Search for the cell housing the specified text and yield its (x, y) center coordinate. 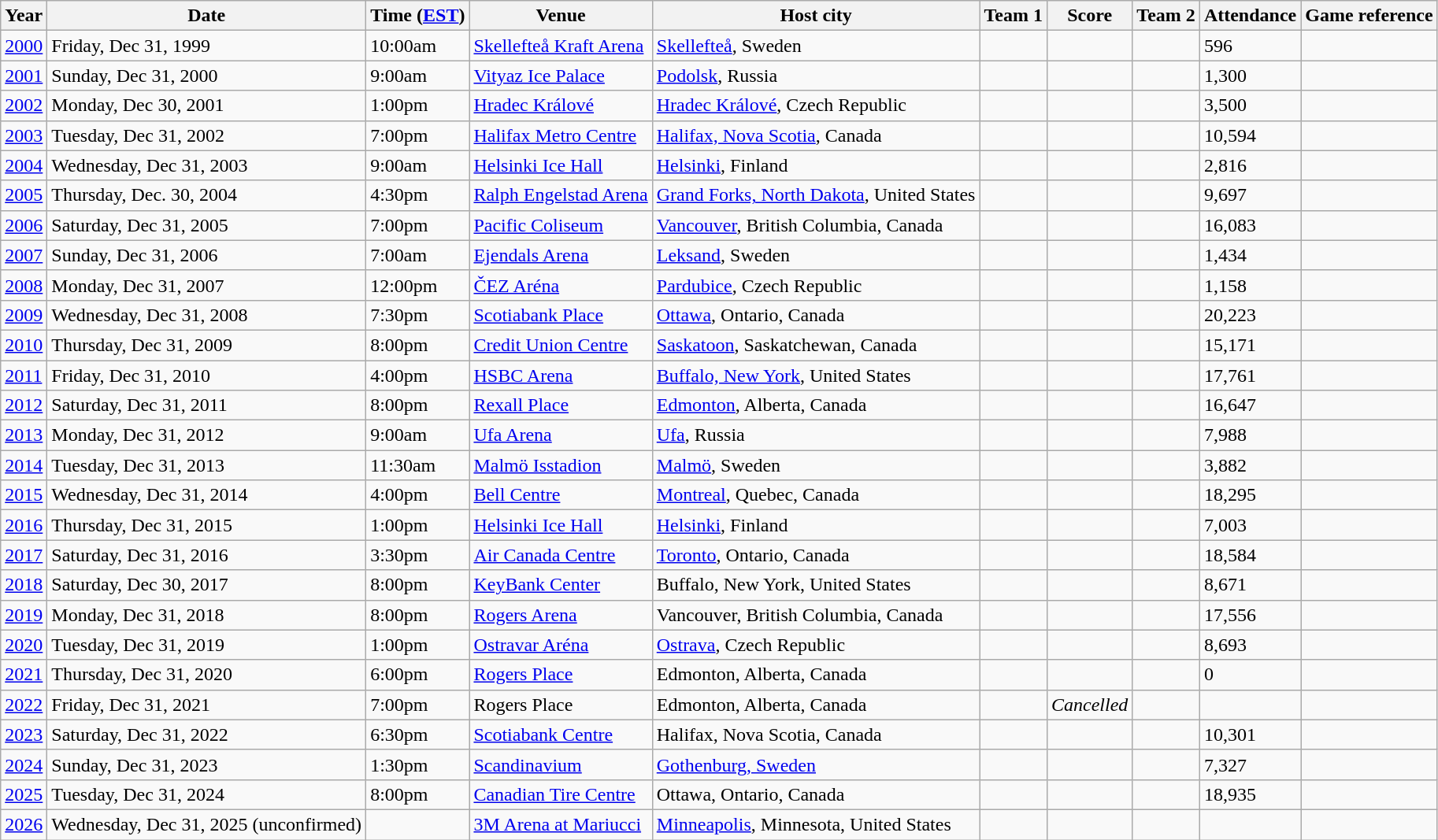
Saturday, Dec 31, 2016 (206, 555)
7:30pm (417, 315)
Gothenburg, Sweden (816, 764)
2005 (24, 195)
2021 (24, 675)
8,693 (1250, 645)
Wednesday, Dec 31, 2014 (206, 495)
Ostrava, Czech Republic (816, 645)
Attendance (1250, 16)
2022 (24, 705)
Vityaz Ice Palace (561, 76)
Sunday, Dec 31, 2000 (206, 76)
16,083 (1250, 225)
2026 (24, 824)
6:30pm (417, 735)
Scotiabank Centre (561, 735)
1,158 (1250, 285)
Thursday, Dec. 30, 2004 (206, 195)
Time (EST) (417, 16)
Pardubice, Czech Republic (816, 285)
17,556 (1250, 615)
2008 (24, 285)
2020 (24, 645)
Tuesday, Dec 31, 2024 (206, 794)
Date (206, 16)
Venue (561, 16)
1,300 (1250, 76)
2011 (24, 376)
3M Arena at Mariucci (561, 824)
KeyBank Center (561, 585)
Air Canada Centre (561, 555)
2024 (24, 764)
Wednesday, Dec 31, 2025 (unconfirmed) (206, 824)
Sunday, Dec 31, 2023 (206, 764)
Ufa Arena (561, 435)
Toronto, Ontario, Canada (816, 555)
10:00am (417, 46)
17,761 (1250, 376)
2025 (24, 794)
16,647 (1250, 405)
Grand Forks, North Dakota, United States (816, 195)
Friday, Dec 31, 2021 (206, 705)
7,003 (1250, 525)
Saturday, Dec 31, 2022 (206, 735)
Cancelled (1089, 705)
Host city (816, 16)
7,327 (1250, 764)
2018 (24, 585)
Monday, Dec 31, 2007 (206, 285)
Monday, Dec 31, 2012 (206, 435)
2006 (24, 225)
2013 (24, 435)
7,988 (1250, 435)
Bell Centre (561, 495)
Thursday, Dec 31, 2020 (206, 675)
Score (1089, 16)
HSBC Arena (561, 376)
Year (24, 16)
1,434 (1250, 255)
1:30pm (417, 764)
Monday, Dec 31, 2018 (206, 615)
2003 (24, 135)
Malmö Isstadion (561, 465)
Team 1 (1014, 16)
2009 (24, 315)
18,295 (1250, 495)
Thursday, Dec 31, 2009 (206, 345)
Rogers Arena (561, 615)
2,816 (1250, 165)
3,500 (1250, 105)
Hradec Králové, Czech Republic (816, 105)
Sunday, Dec 31, 2006 (206, 255)
Saturday, Dec 30, 2017 (206, 585)
2007 (24, 255)
Saturday, Dec 31, 2011 (206, 405)
Halifax Metro Centre (561, 135)
2015 (24, 495)
11:30am (417, 465)
Ufa, Russia (816, 435)
12:00pm (417, 285)
Podolsk, Russia (816, 76)
2012 (24, 405)
Game reference (1369, 16)
6:00pm (417, 675)
20,223 (1250, 315)
Malmö, Sweden (816, 465)
Ralph Engelstad Arena (561, 195)
Monday, Dec 30, 2001 (206, 105)
Ostravar Aréna (561, 645)
2023 (24, 735)
Scotiabank Place (561, 315)
Minneapolis, Minnesota, United States (816, 824)
2004 (24, 165)
2019 (24, 615)
7:00am (417, 255)
Pacific Coliseum (561, 225)
Thursday, Dec 31, 2015 (206, 525)
Skellefteå, Sweden (816, 46)
18,584 (1250, 555)
2010 (24, 345)
Canadian Tire Centre (561, 794)
Skellefteå Kraft Arena (561, 46)
Friday, Dec 31, 2010 (206, 376)
8,671 (1250, 585)
Tuesday, Dec 31, 2002 (206, 135)
Tuesday, Dec 31, 2019 (206, 645)
Saskatoon, Saskatchewan, Canada (816, 345)
Saturday, Dec 31, 2005 (206, 225)
Rexall Place (561, 405)
Credit Union Centre (561, 345)
Leksand, Sweden (816, 255)
Hradec Králové (561, 105)
2001 (24, 76)
Friday, Dec 31, 1999 (206, 46)
15,171 (1250, 345)
Montreal, Quebec, Canada (816, 495)
2017 (24, 555)
Wednesday, Dec 31, 2003 (206, 165)
Team 2 (1166, 16)
0 (1250, 675)
Wednesday, Dec 31, 2008 (206, 315)
2002 (24, 105)
9,697 (1250, 195)
2014 (24, 465)
18,935 (1250, 794)
2016 (24, 525)
10,594 (1250, 135)
3:30pm (417, 555)
3,882 (1250, 465)
Scandinavium (561, 764)
2000 (24, 46)
Ejendals Arena (561, 255)
ČEZ Aréna (561, 285)
10,301 (1250, 735)
596 (1250, 46)
Tuesday, Dec 31, 2013 (206, 465)
4:30pm (417, 195)
